Provide the (x, y) coordinate of the cell's center where the given text is located.  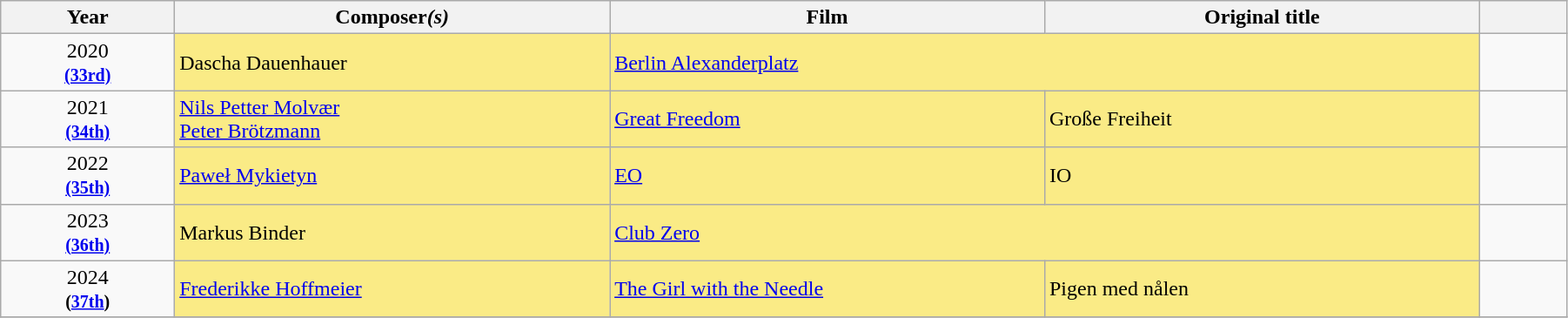
IO (1262, 176)
Markus Binder (392, 232)
Große Freiheit (1262, 118)
Paweł Mykietyn (392, 176)
Original title (1262, 17)
2022(35th) (88, 176)
Composer(s) (392, 17)
2023(36th) (88, 232)
Dascha Dauenhauer (392, 63)
Pigen med nålen (1262, 289)
EO (828, 176)
Year (88, 17)
Berlin Alexanderplatz (1045, 63)
2020(33rd) (88, 63)
Great Freedom (828, 118)
Nils Petter Molvær Peter Brötzmann (392, 118)
Frederikke Hoffmeier (392, 289)
Film (828, 17)
The Girl with the Needle (828, 289)
Club Zero (1045, 232)
2021(34th) (88, 118)
2024(37th) (88, 289)
